Return [x, y] of the center of cell containing provided text 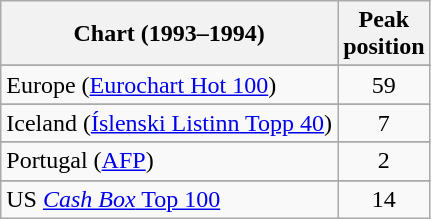
US Cash Box Top 100 [170, 199]
14 [384, 199]
59 [384, 85]
2 [384, 161]
Peakposition [384, 34]
Portugal (AFP) [170, 161]
Europe (Eurochart Hot 100) [170, 85]
Chart (1993–1994) [170, 34]
Iceland (Íslenski Listinn Topp 40) [170, 123]
7 [384, 123]
